For the text-containing cell, return its midpoint in [X, Y] coordinate format. 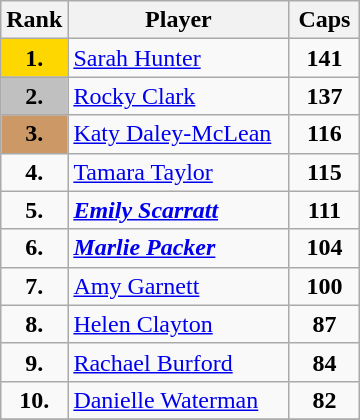
Marlie Packer [178, 248]
Danielle Waterman [178, 400]
115 [324, 172]
137 [324, 96]
104 [324, 248]
10. [34, 400]
6. [34, 248]
100 [324, 286]
Caps [324, 20]
Katy Daley-McLean [178, 134]
116 [324, 134]
Player [178, 20]
1. [34, 58]
Tamara Taylor [178, 172]
Sarah Hunter [178, 58]
84 [324, 362]
Rank [34, 20]
Amy Garnett [178, 286]
Helen Clayton [178, 324]
7. [34, 286]
8. [34, 324]
2. [34, 96]
87 [324, 324]
4. [34, 172]
Rocky Clark [178, 96]
Emily Scarratt [178, 210]
141 [324, 58]
5. [34, 210]
3. [34, 134]
111 [324, 210]
82 [324, 400]
Rachael Burford [178, 362]
9. [34, 362]
